Find where the given text appears and provide that cell's center as [X, Y] coordinate. 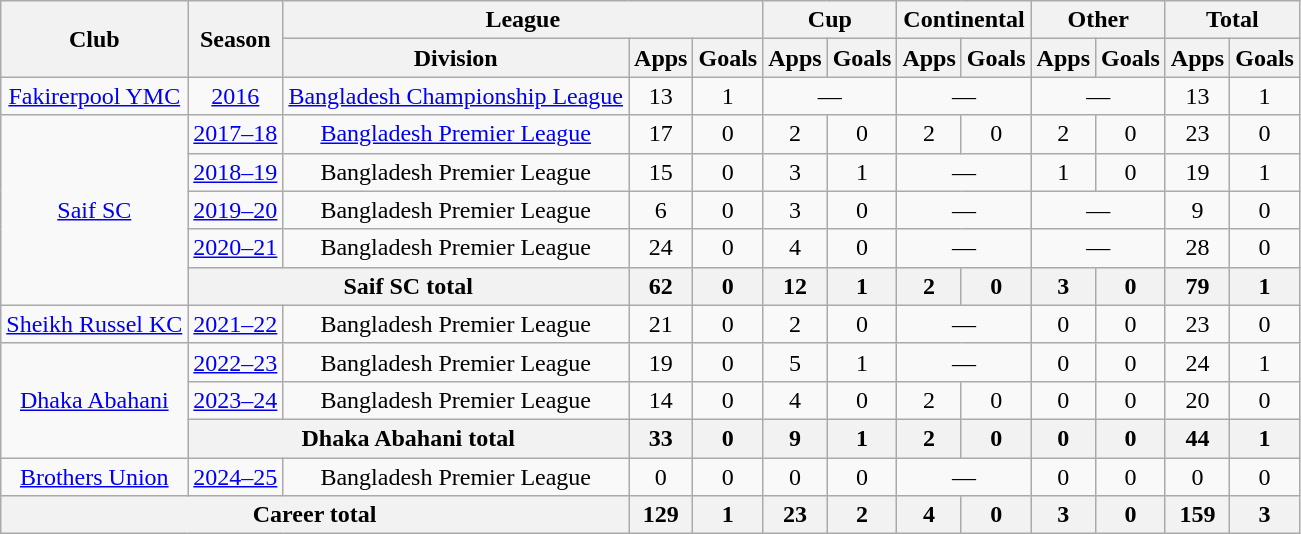
5 [795, 362]
2022–23 [236, 362]
Continental [964, 20]
2016 [236, 96]
League [523, 20]
Division [456, 58]
Bangladesh Championship League [456, 96]
Other [1098, 20]
2018–19 [236, 172]
20 [1197, 400]
6 [661, 210]
28 [1197, 248]
62 [661, 286]
Dhaka Abahani [94, 400]
Sheikh Russel KC [94, 324]
2021–22 [236, 324]
159 [1197, 515]
44 [1197, 438]
2024–25 [236, 477]
Total [1232, 20]
2019–20 [236, 210]
Cup [830, 20]
33 [661, 438]
2017–18 [236, 134]
Brothers Union [94, 477]
79 [1197, 286]
17 [661, 134]
15 [661, 172]
Career total [315, 515]
21 [661, 324]
Club [94, 39]
12 [795, 286]
Fakirerpool YMC [94, 96]
Season [236, 39]
Saif SC total [408, 286]
Dhaka Abahani total [408, 438]
14 [661, 400]
2020–21 [236, 248]
Saif SC [94, 210]
129 [661, 515]
2023–24 [236, 400]
